Determine the (x, y) coordinate at the center of the cell enclosing the given text.  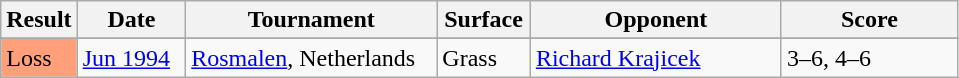
Tournament (312, 20)
Result (39, 20)
Loss (39, 58)
Date (132, 20)
Jun 1994 (132, 58)
Grass (484, 58)
Richard Krajicek (656, 58)
Score (869, 20)
Surface (484, 20)
Opponent (656, 20)
3–6, 4–6 (869, 58)
Rosmalen, Netherlands (312, 58)
